Find where the given text appears and provide that cell's center as [X, Y] coordinate. 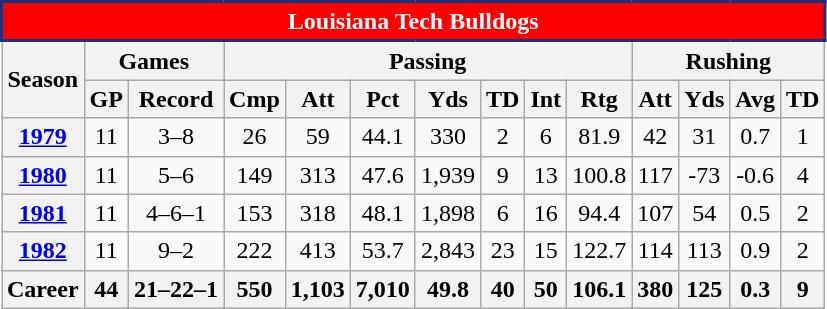
114 [656, 251]
1982 [44, 251]
47.6 [382, 175]
Louisiana Tech Bulldogs [414, 22]
Record [176, 99]
149 [255, 175]
Cmp [255, 99]
Games [154, 60]
Avg [756, 99]
550 [255, 289]
40 [502, 289]
113 [704, 251]
0.3 [756, 289]
42 [656, 137]
16 [546, 213]
59 [318, 137]
106.1 [600, 289]
0.7 [756, 137]
1,103 [318, 289]
122.7 [600, 251]
313 [318, 175]
125 [704, 289]
222 [255, 251]
26 [255, 137]
9–2 [176, 251]
23 [502, 251]
15 [546, 251]
53.7 [382, 251]
1,939 [448, 175]
1 [802, 137]
2,843 [448, 251]
Pct [382, 99]
31 [704, 137]
94.4 [600, 213]
1979 [44, 137]
13 [546, 175]
48.1 [382, 213]
44.1 [382, 137]
4–6–1 [176, 213]
44 [106, 289]
81.9 [600, 137]
153 [255, 213]
380 [656, 289]
Passing [428, 60]
1980 [44, 175]
Rtg [600, 99]
4 [802, 175]
Int [546, 99]
117 [656, 175]
54 [704, 213]
107 [656, 213]
GP [106, 99]
49.8 [448, 289]
1981 [44, 213]
Career [44, 289]
0.5 [756, 213]
0.9 [756, 251]
1,898 [448, 213]
7,010 [382, 289]
Rushing [728, 60]
21–22–1 [176, 289]
318 [318, 213]
Season [44, 80]
3–8 [176, 137]
50 [546, 289]
100.8 [600, 175]
5–6 [176, 175]
-0.6 [756, 175]
-73 [704, 175]
330 [448, 137]
413 [318, 251]
